Scan for the cell matching the given text and deliver its [x, y] coordinate at center. 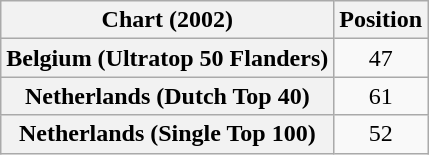
Chart (2002) [168, 20]
61 [381, 96]
Netherlands (Dutch Top 40) [168, 96]
47 [381, 58]
Netherlands (Single Top 100) [168, 134]
Belgium (Ultratop 50 Flanders) [168, 58]
52 [381, 134]
Position [381, 20]
